Identify which cell holds the provided text, then report its [x, y] central coordinate. 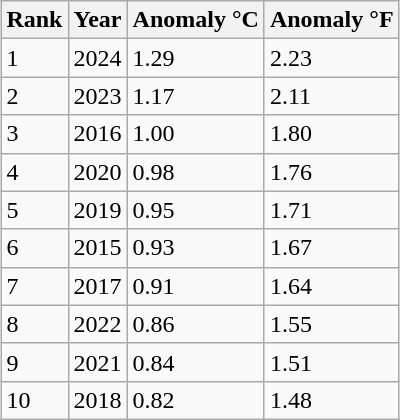
Year [98, 20]
1.55 [332, 324]
0.95 [196, 210]
2019 [98, 210]
6 [34, 248]
10 [34, 400]
1.64 [332, 286]
1 [34, 58]
2.11 [332, 96]
1.67 [332, 248]
2015 [98, 248]
1.76 [332, 172]
1.80 [332, 134]
0.86 [196, 324]
1.17 [196, 96]
2017 [98, 286]
2021 [98, 362]
2018 [98, 400]
7 [34, 286]
2020 [98, 172]
8 [34, 324]
Rank [34, 20]
1.71 [332, 210]
1.51 [332, 362]
1.00 [196, 134]
5 [34, 210]
0.91 [196, 286]
0.93 [196, 248]
0.82 [196, 400]
1.29 [196, 58]
Anomaly °F [332, 20]
2023 [98, 96]
1.48 [332, 400]
4 [34, 172]
Anomaly °C [196, 20]
3 [34, 134]
2016 [98, 134]
9 [34, 362]
2 [34, 96]
2.23 [332, 58]
2022 [98, 324]
0.84 [196, 362]
2024 [98, 58]
0.98 [196, 172]
